Find where the given text appears and provide that cell's center as [x, y] coordinate. 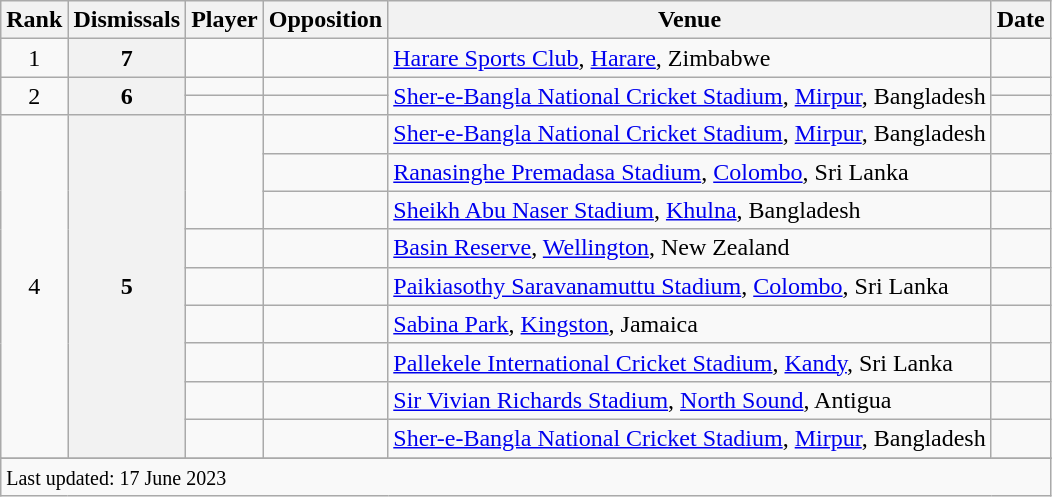
Dismissals [127, 20]
Opposition [325, 20]
5 [127, 286]
Sabina Park, Kingston, Jamaica [690, 324]
Ranasinghe Premadasa Stadium, Colombo, Sri Lanka [690, 172]
Last updated: 17 June 2023 [526, 477]
Venue [690, 20]
2 [34, 96]
Date [1020, 20]
4 [34, 286]
Sir Vivian Richards Stadium, North Sound, Antigua [690, 400]
Pallekele International Cricket Stadium, Kandy, Sri Lanka [690, 362]
Harare Sports Club, Harare, Zimbabwe [690, 58]
Rank [34, 20]
1 [34, 58]
Player [225, 20]
Basin Reserve, Wellington, New Zealand [690, 248]
7 [127, 58]
Sheikh Abu Naser Stadium, Khulna, Bangladesh [690, 210]
Paikiasothy Saravanamuttu Stadium, Colombo, Sri Lanka [690, 286]
6 [127, 96]
